Identify which cell holds the provided text, then report its (x, y) central coordinate. 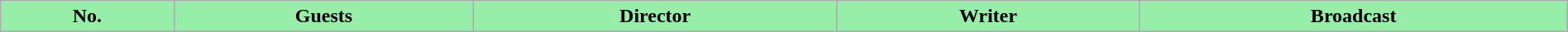
Broadcast (1353, 16)
Director (655, 16)
No. (88, 16)
Writer (989, 16)
Guests (324, 16)
